Provide the (x, y) coordinate of the cell's center where the given text is located.  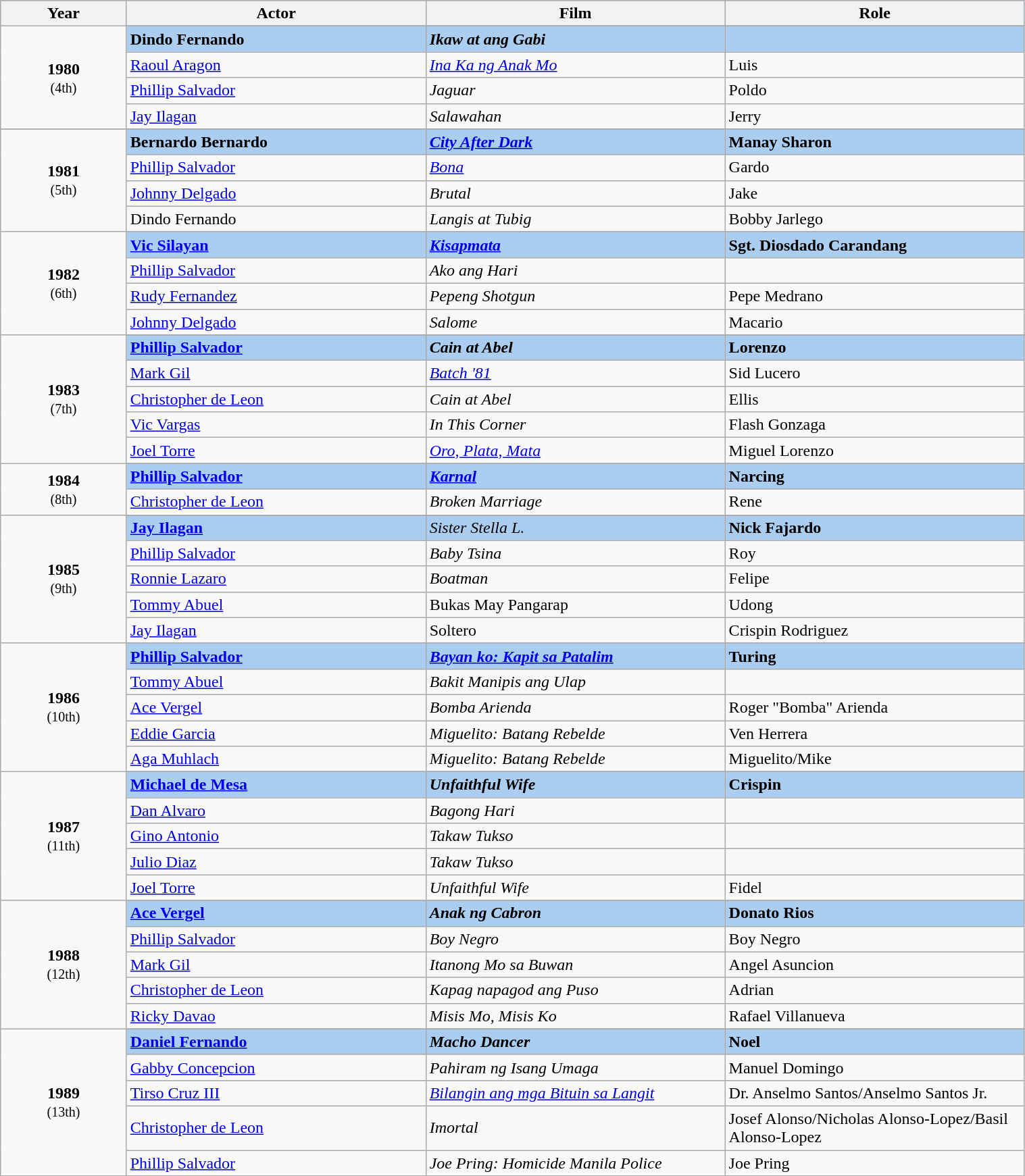
Fidel (874, 888)
Michael de Mesa (276, 785)
Sister Stella L. (576, 528)
Jaguar (576, 91)
Flash Gonzaga (874, 425)
Joe Pring: Homicide Manila Police (576, 1162)
Ina Ka ng Anak Mo (576, 65)
Adrian (874, 990)
Donato Rios (874, 913)
Narcing (874, 476)
Josef Alonso/Nicholas Alonso-Lopez/Basil Alonso-Lopez (874, 1128)
Gino Antonio (276, 836)
Udong (874, 605)
Eddie Garcia (276, 733)
Macario (874, 322)
Karnal (576, 476)
Bona (576, 168)
1984(8th) (64, 489)
1982(6th) (64, 283)
1986(10th) (64, 707)
Miguel Lorenzo (874, 451)
Bukas May Pangarap (576, 605)
Poldo (874, 91)
Sid Lucero (874, 374)
Ikaw at ang Gabi (576, 39)
Bernardo Bernardo (276, 142)
1988(12th) (64, 965)
Salome (576, 322)
Itanong Mo sa Buwan (576, 965)
Batch '81 (576, 374)
Bakit Manipis ang Ulap (576, 682)
Vic Vargas (276, 425)
Dr. Anselmo Santos/Anselmo Santos Jr. (874, 1093)
Miguelito/Mike (874, 759)
Ako ang Hari (576, 270)
1981(5th) (64, 180)
Manay Sharon (874, 142)
Rene (874, 502)
Joe Pring (874, 1162)
1980(4th) (64, 78)
Salawahan (576, 116)
Gabby Concepcion (276, 1067)
Kapag napagod ang Puso (576, 990)
Jerry (874, 116)
Angel Asuncion (874, 965)
Bayan ko: Kapit sa Patalim (576, 656)
Dan Alvaro (276, 811)
Boatman (576, 579)
Jake (874, 193)
Pahiram ng Isang Umaga (576, 1067)
Raoul Aragon (276, 65)
Anak ng Cabron (576, 913)
Turing (874, 656)
Ronnie Lazaro (276, 579)
1983(7th) (64, 399)
Imortal (576, 1128)
Luis (874, 65)
1987(11th) (64, 836)
Misis Mo, Misis Ko (576, 1016)
Oro, Plata, Mata (576, 451)
Bagong Hari (576, 811)
Crispin (874, 785)
Roy (874, 553)
Rafael Villanueva (874, 1016)
Ellis (874, 399)
Kisapmata (576, 245)
Bomba Arienda (576, 707)
Tirso Cruz III (276, 1093)
Ricky Davao (276, 1016)
Baby Tsina (576, 553)
Sgt. Diosdado Carandang (874, 245)
Soltero (576, 630)
Vic Silayan (276, 245)
Role (874, 14)
Ven Herrera (874, 733)
Daniel Fernando (276, 1042)
Pepeng Shotgun (576, 296)
Pepe Medrano (874, 296)
1985(9th) (64, 579)
Felipe (874, 579)
Bilangin ang mga Bituin sa Langit (576, 1093)
Aga Muhlach (276, 759)
Year (64, 14)
Langis at Tubig (576, 219)
Macho Dancer (576, 1042)
1989(13th) (64, 1102)
Manuel Domingo (874, 1067)
Actor (276, 14)
Nick Fajardo (874, 528)
Lorenzo (874, 348)
Bobby Jarlego (874, 219)
Julio Diaz (276, 862)
Broken Marriage (576, 502)
City After Dark (576, 142)
Rudy Fernandez (276, 296)
Film (576, 14)
Brutal (576, 193)
Roger "Bomba" Arienda (874, 707)
Crispin Rodriguez (874, 630)
Gardo (874, 168)
Noel (874, 1042)
In This Corner (576, 425)
